Return the [X, Y] coordinate for the center point of the cell that contains the specified text.  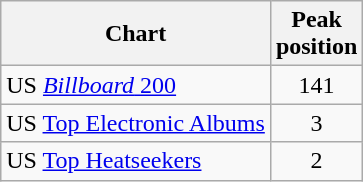
Peakposition [316, 34]
3 [316, 123]
Chart [136, 34]
US Billboard 200 [136, 85]
US Top Heatseekers [136, 161]
2 [316, 161]
US Top Electronic Albums [136, 123]
141 [316, 85]
